Identify which cell holds the provided text, then report its (X, Y) central coordinate. 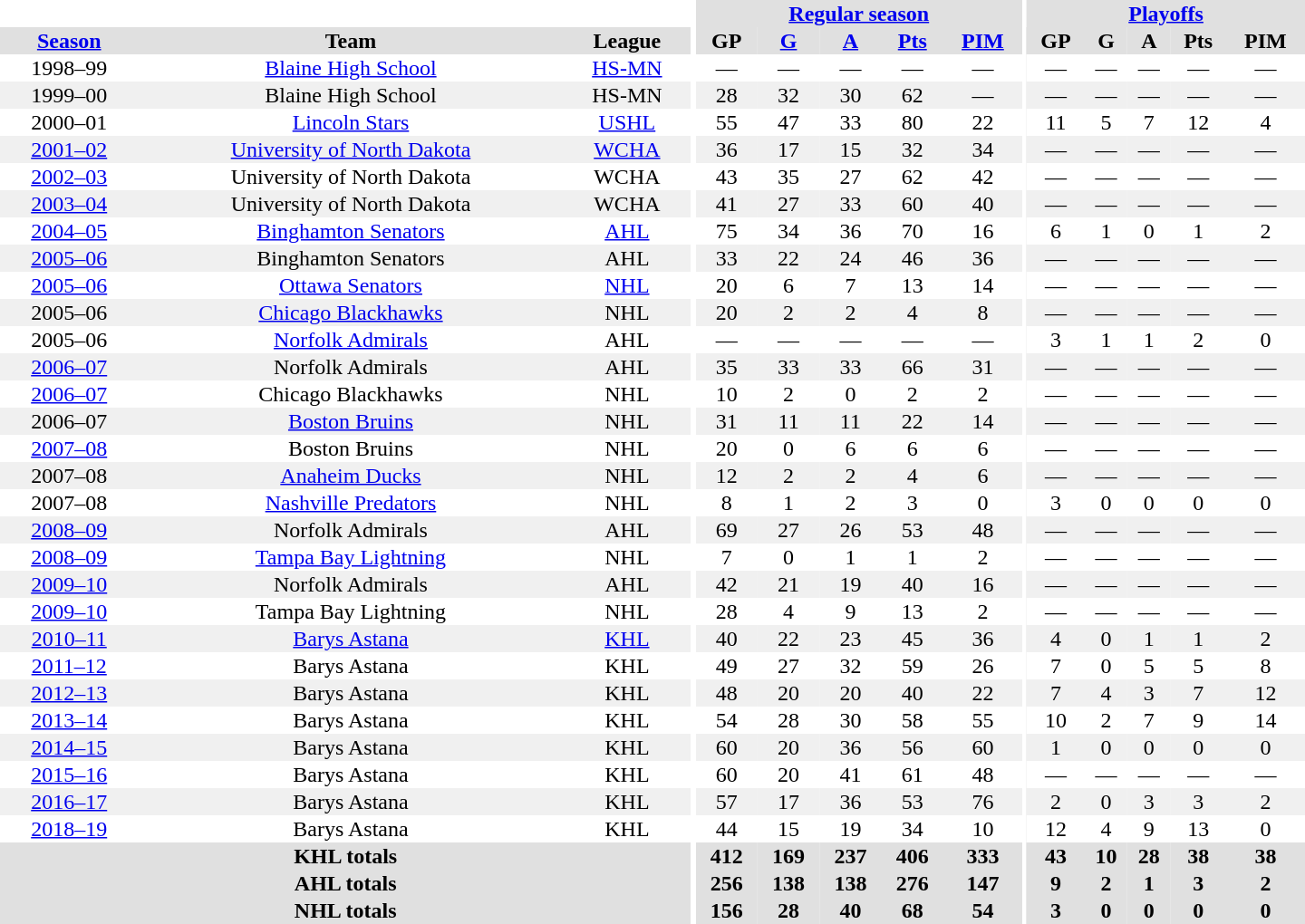
46 (913, 258)
2010–11 (69, 639)
23 (850, 639)
333 (982, 856)
70 (913, 231)
169 (788, 856)
237 (850, 856)
21 (788, 584)
75 (727, 231)
147 (982, 883)
1999–00 (69, 95)
USHL (627, 122)
2011–12 (69, 666)
57 (727, 802)
276 (913, 883)
2000–01 (69, 122)
Team (350, 41)
24 (850, 258)
44 (727, 829)
Nashville Predators (350, 503)
406 (913, 856)
NHL totals (345, 910)
2015–16 (69, 775)
2012–13 (69, 693)
2016–17 (69, 802)
156 (727, 910)
1998–99 (69, 68)
Ottawa Senators (350, 285)
KHL totals (345, 856)
Playoffs (1165, 14)
2001–02 (69, 149)
61 (913, 775)
256 (727, 883)
Regular season (859, 14)
2004–05 (69, 231)
AHL totals (345, 883)
2018–19 (69, 829)
47 (788, 122)
58 (913, 720)
League (627, 41)
69 (727, 530)
56 (913, 747)
59 (913, 666)
Season (69, 41)
49 (727, 666)
2014–15 (69, 747)
Anaheim Ducks (350, 476)
412 (727, 856)
80 (913, 122)
45 (913, 639)
2002–03 (69, 177)
76 (982, 802)
66 (913, 367)
2013–14 (69, 720)
68 (913, 910)
2003–04 (69, 204)
Lincoln Stars (350, 122)
